Determine the (x, y) coordinate at the center of the cell enclosing the given text.  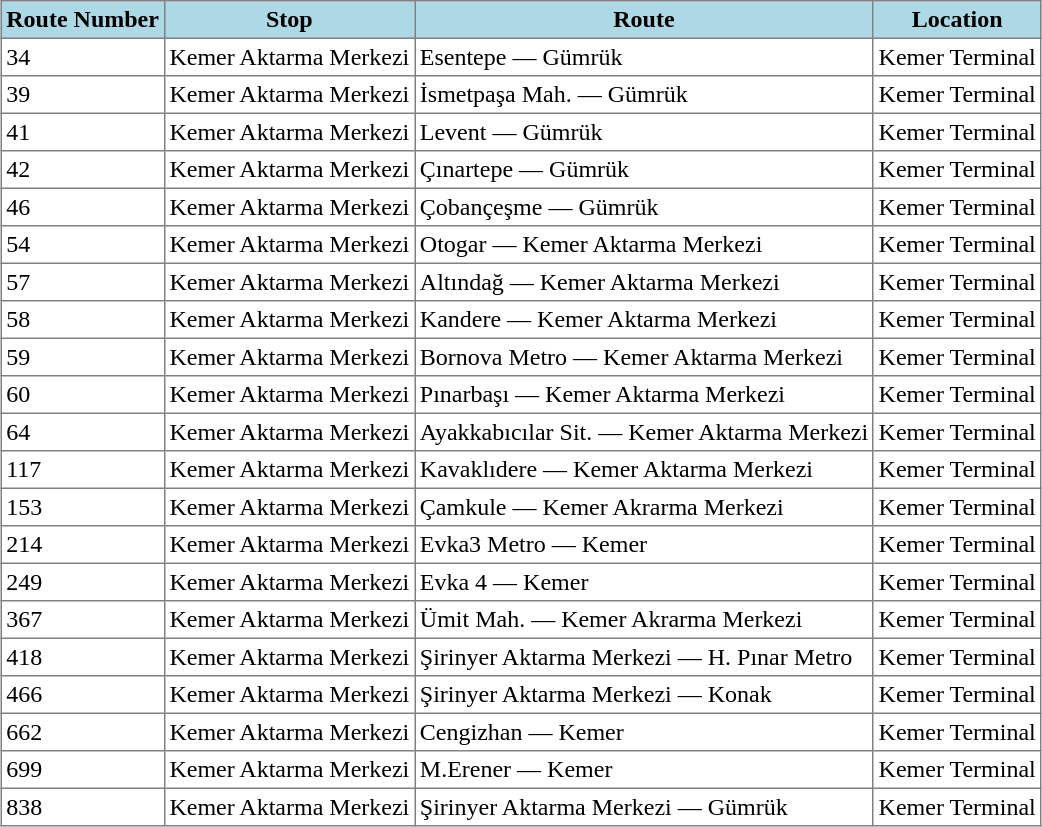
İsmetpaşa Mah. — Gümrük (644, 95)
54 (82, 245)
662 (82, 732)
Pınarbaşı — Kemer Aktarma Merkezi (644, 395)
Bornova Metro — Kemer Aktarma Merkezi (644, 357)
117 (82, 470)
58 (82, 320)
466 (82, 695)
M.Erener — Kemer (644, 770)
Stop (289, 20)
367 (82, 620)
46 (82, 207)
Ayakkabıcılar Sit. — Kemer Aktarma Merkezi (644, 432)
214 (82, 545)
153 (82, 507)
Route (644, 20)
Cengizhan — Kemer (644, 732)
699 (82, 770)
Altındağ — Kemer Aktarma Merkezi (644, 282)
60 (82, 395)
59 (82, 357)
Otogar — Kemer Aktarma Merkezi (644, 245)
Route Number (82, 20)
64 (82, 432)
Çınartepe — Gümrük (644, 170)
Kavaklıdere — Kemer Aktarma Merkezi (644, 470)
Location (957, 20)
Çobançeşme — Gümrük (644, 207)
Levent — Gümrük (644, 132)
Çamkule — Kemer Akrarma Merkezi (644, 507)
42 (82, 170)
Şirinyer Aktarma Merkezi — H. Pınar Metro (644, 657)
Ümit Mah. — Kemer Akrarma Merkezi (644, 620)
57 (82, 282)
Şirinyer Aktarma Merkezi — Gümrük (644, 807)
249 (82, 582)
Şirinyer Aktarma Merkezi — Konak (644, 695)
418 (82, 657)
Esentepe — Gümrük (644, 57)
41 (82, 132)
39 (82, 95)
Evka 4 — Kemer (644, 582)
Evka3 Metro — Kemer (644, 545)
Kandere — Kemer Aktarma Merkezi (644, 320)
34 (82, 57)
838 (82, 807)
